Detect which cell encompasses the target text, then output its [x, y] center coordinate. 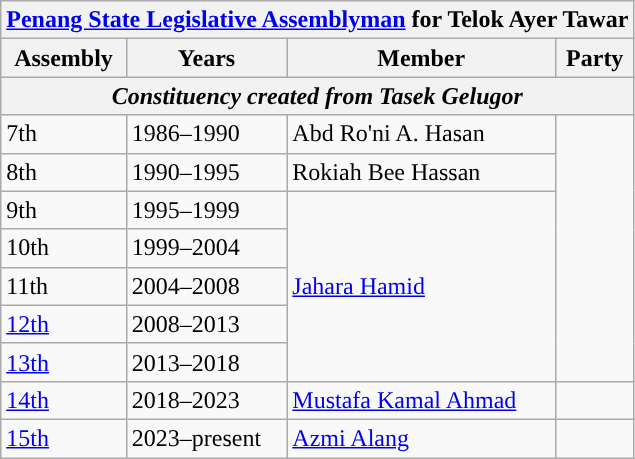
14th [64, 400]
Party [595, 58]
1999–2004 [206, 248]
7th [64, 134]
1995–1999 [206, 210]
Assembly [64, 58]
2018–2023 [206, 400]
10th [64, 248]
Constituency created from Tasek Gelugor [318, 96]
Abd Ro'ni A. Hasan [422, 134]
Penang State Legislative Assemblyman for Telok Ayer Tawar [318, 20]
9th [64, 210]
8th [64, 172]
Azmi Alang [422, 438]
11th [64, 286]
2008–2013 [206, 324]
12th [64, 324]
15th [64, 438]
13th [64, 362]
2023–present [206, 438]
1990–1995 [206, 172]
2004–2008 [206, 286]
Jahara Hamid [422, 286]
2013–2018 [206, 362]
Years [206, 58]
Member [422, 58]
1986–1990 [206, 134]
Rokiah Bee Hassan [422, 172]
Mustafa Kamal Ahmad [422, 400]
